Output the [x, y] coordinate of the center of the cell containing the given text.  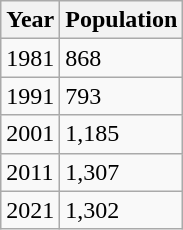
Population [122, 20]
868 [122, 58]
1,302 [122, 210]
1,307 [122, 172]
2021 [30, 210]
1981 [30, 58]
Year [30, 20]
793 [122, 96]
2011 [30, 172]
2001 [30, 134]
1991 [30, 96]
1,185 [122, 134]
